Extract the [x, y] coordinate from the center of the cell holding the provided text.  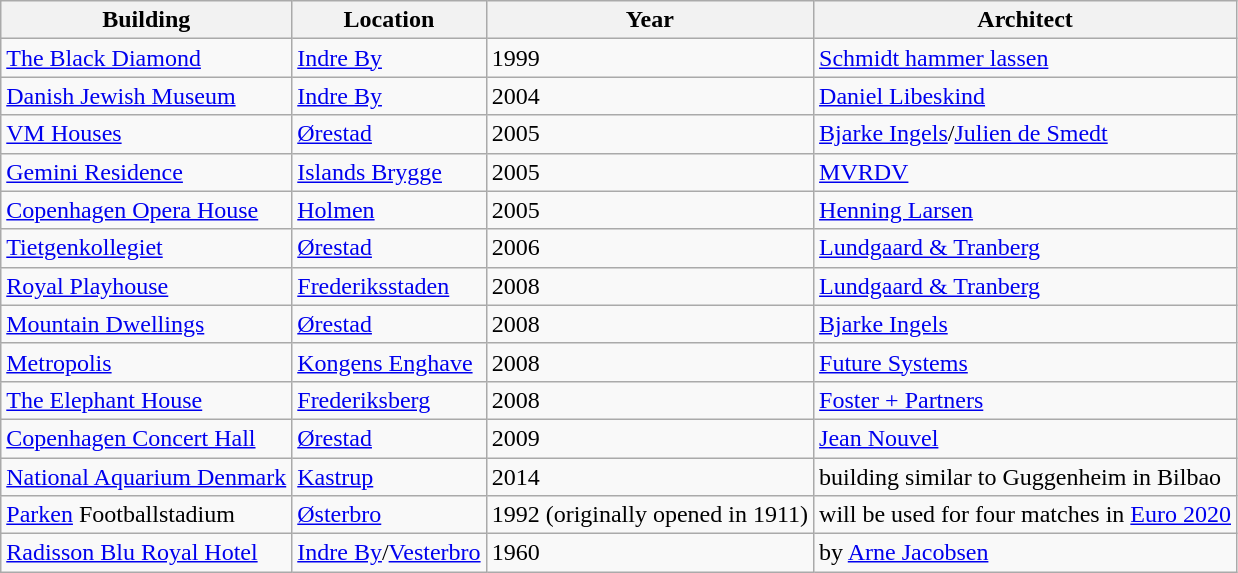
National Aquarium Denmark [146, 477]
Future Systems [1026, 362]
2004 [650, 96]
2009 [650, 438]
Østerbro [389, 515]
1960 [650, 553]
The Elephant House [146, 400]
Frederiksberg [389, 400]
Bjarke Ingels [1026, 324]
Kongens Enghave [389, 362]
Danish Jewish Museum [146, 96]
Royal Playhouse [146, 286]
1999 [650, 58]
Frederiksstaden [389, 286]
Building [146, 20]
Year [650, 20]
by Arne Jacobsen [1026, 553]
Foster + Partners [1026, 400]
Daniel Libeskind [1026, 96]
Architect [1026, 20]
Parken Footballstadium [146, 515]
The Black Diamond [146, 58]
Copenhagen Concert Hall [146, 438]
Gemini Residence [146, 172]
Kastrup [389, 477]
MVRDV [1026, 172]
VM Houses [146, 134]
Schmidt hammer lassen [1026, 58]
Islands Brygge [389, 172]
Jean Nouvel [1026, 438]
Tietgenkollegiet [146, 248]
building similar to Guggenheim in Bilbao [1026, 477]
1992 (originally opened in 1911) [650, 515]
Location [389, 20]
2014 [650, 477]
Bjarke Ingels/Julien de Smedt [1026, 134]
Radisson Blu Royal Hotel [146, 553]
Metropolis [146, 362]
2006 [650, 248]
Mountain Dwellings [146, 324]
Indre By/Vesterbro [389, 553]
Copenhagen Opera House [146, 210]
will be used for four matches in Euro 2020 [1026, 515]
Henning Larsen [1026, 210]
Holmen [389, 210]
